Detect which cell encompasses the target text, then output its (x, y) center coordinate. 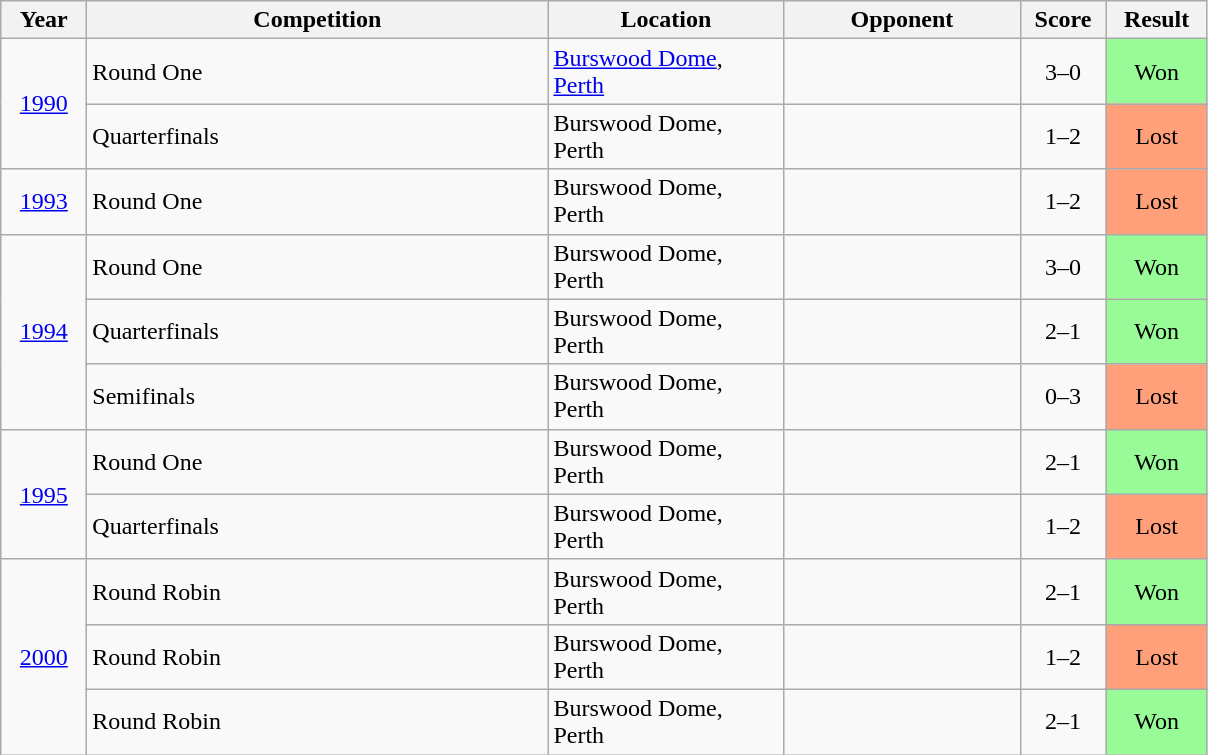
0–3 (1063, 396)
Location (666, 20)
1993 (44, 202)
1995 (44, 494)
Competition (318, 20)
Result (1156, 20)
1990 (44, 104)
Score (1063, 20)
Opponent (902, 20)
Semifinals (318, 396)
1994 (44, 332)
2000 (44, 656)
Year (44, 20)
